For the text-containing cell, return its midpoint in (x, y) coordinate format. 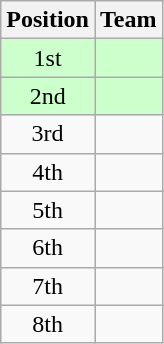
7th (48, 286)
3rd (48, 134)
2nd (48, 96)
4th (48, 172)
6th (48, 248)
5th (48, 210)
1st (48, 58)
Position (48, 20)
8th (48, 324)
Team (128, 20)
